Return [X, Y] of the center of cell containing provided text 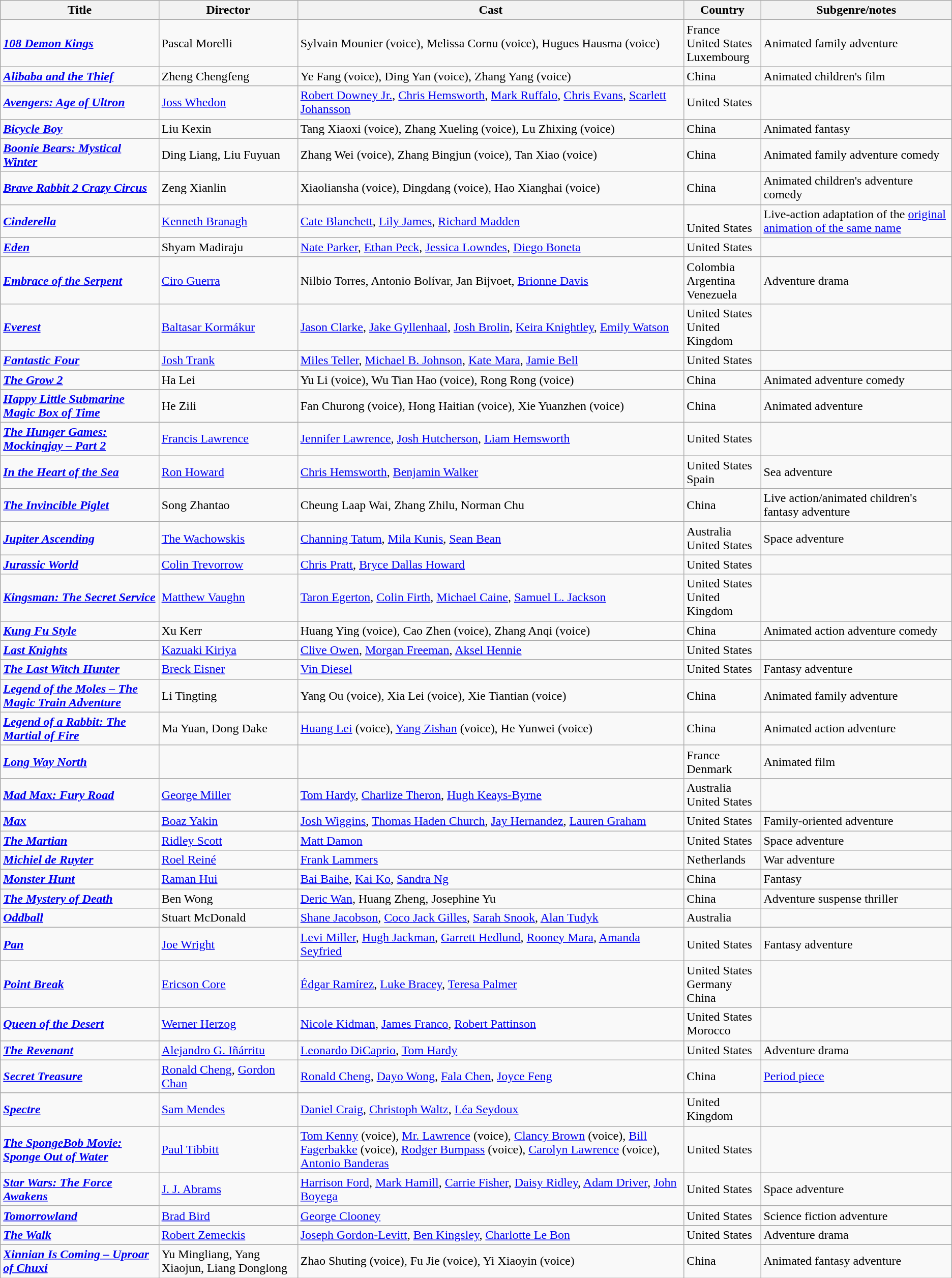
Xinnian Is Coming – Uproar of Chuxi [79, 1261]
Robert Downey Jr., Chris Hemsworth, Mark Ruffalo, Chris Evans, Scarlett Johansson [491, 103]
Cinderella [79, 221]
Brave Rabbit 2 Crazy Circus [79, 188]
Édgar Ramírez, Luke Bracey, Teresa Palmer [491, 984]
Alejandro G. Iñárritu [228, 1050]
Zhang Wei (voice), Zhang Bingjun (voice), Tan Xiao (voice) [491, 155]
Animated adventure [856, 406]
Title [79, 10]
Yu Li (voice), Wu Tian Hao (voice), Rong Rong (voice) [491, 380]
Ericson Core [228, 984]
Family-oriented adventure [856, 821]
George Miller [228, 794]
Australia [722, 918]
Cheung Laap Wai, Zhang Zhilu, Norman Chu [491, 506]
Jason Clarke, Jake Gyllenhaal, Josh Brolin, Keira Knightley, Emily Watson [491, 327]
Sylvain Mounier (voice), Melissa Cornu (voice), Hugues Hausma (voice) [491, 43]
Animated action adventure comedy [856, 631]
Boaz Yakin [228, 821]
Stuart McDonald [228, 918]
Roel Reiné [228, 860]
Francis Lawrence [228, 439]
Subgenre/notes [856, 10]
Clive Owen, Morgan Freeman, Aksel Hennie [491, 650]
Daniel Craig, Christoph Waltz, Léa Seydoux [491, 1110]
Kazuaki Kiriya [228, 650]
Director [228, 10]
Country [722, 10]
Animated adventure comedy [856, 380]
Xiaoliansha (voice), Dingdang (voice), Hao Xianghai (voice) [491, 188]
Ron Howard [228, 472]
Point Break [79, 984]
Ding Liang, Liu Fuyuan [228, 155]
Joseph Gordon-Levitt, Ben Kingsley, Charlotte Le Bon [491, 1235]
The SpongeBob Movie: Sponge Out of Water [79, 1149]
Robert Zemeckis [228, 1235]
Zhao Shuting (voice), Fu Jie (voice), Yi Xiaoyin (voice) [491, 1261]
He Zili [228, 406]
Matt Damon [491, 841]
Harrison Ford, Mark Hamill, Carrie Fisher, Daisy Ridley, Adam Driver, John Boyega [491, 1189]
ColombiaArgentinaVenezuela [722, 280]
Live-action adaptation of the original animation of the same name [856, 221]
Bai Baihe, Kai Ko, Sandra Ng [491, 879]
Fantasy [856, 879]
Spectre [79, 1110]
Ronald Cheng, Gordon Chan [228, 1076]
Jurassic World [79, 564]
Happy Little Submarine Magic Box of Time [79, 406]
Live action/animated children's fantasy adventure [856, 506]
Huang Ying (voice), Cao Zhen (voice), Zhang Anqi (voice) [491, 631]
The Hunger Games: Mockingjay – Part 2 [79, 439]
Period piece [856, 1076]
Yu Mingliang, Yang Xiaojun, Liang Donglong [228, 1261]
Queen of the Desert [79, 1024]
Animated family adventure comedy [856, 155]
Huang Lei (voice), Yang Zishan (voice), He Yunwei (voice) [491, 728]
Breck Eisner [228, 669]
Cate Blanchett, Lily James, Richard Madden [491, 221]
Pan [79, 944]
Chris Hemsworth, Benjamin Walker [491, 472]
Song Zhantao [228, 506]
Last Knights [79, 650]
Legend of a Rabbit: The Martial of Fire [79, 728]
Shyam Madiraju [228, 247]
Nilbio Torres, Antonio Bolívar, Jan Bijvoet, Brionne Davis [491, 280]
Animated fantasy adventure [856, 1261]
Ridley Scott [228, 841]
Michiel de Ruyter [79, 860]
Joe Wright [228, 944]
Fantastic Four [79, 360]
Josh Trank [228, 360]
Embrace of the Serpent [79, 280]
Eden [79, 247]
Chris Pratt, Bryce Dallas Howard [491, 564]
Animated action adventure [856, 728]
Ronald Cheng, Dayo Wong, Fala Chen, Joyce Feng [491, 1076]
Raman Hui [228, 879]
Animated children's adventure comedy [856, 188]
Animated children's film [856, 76]
Ciro Guerra [228, 280]
The Invincible Piglet [79, 506]
The Wachowskis [228, 538]
War adventure [856, 860]
Monster Hunt [79, 879]
Sam Mendes [228, 1110]
Vin Diesel [491, 669]
Yang Ou (voice), Xia Lei (voice), Xie Tiantian (voice) [491, 696]
Leonardo DiCaprio, Tom Hardy [491, 1050]
Li Tingting [228, 696]
The Grow 2 [79, 380]
Animated film [856, 762]
Sea adventure [856, 472]
Josh Wiggins, Thomas Haden Church, Jay Hernandez, Lauren Graham [491, 821]
Legend of the Moles – The Magic Train Adventure [79, 696]
Nate Parker, Ethan Peck, Jessica Lowndes, Diego Boneta [491, 247]
The Last Witch Hunter [79, 669]
Jupiter Ascending [79, 538]
Alibaba and the Thief [79, 76]
Deric Wan, Huang Zheng, Josephine Yu [491, 899]
108 Demon Kings [79, 43]
Science fiction adventure [856, 1215]
Zheng Chengfeng [228, 76]
The Martian [79, 841]
Pascal Morelli [228, 43]
J. J. Abrams [228, 1189]
Paul Tibbitt [228, 1149]
Fan Churong (voice), Hong Haitian (voice), Xie Yuanzhen (voice) [491, 406]
Ben Wong [228, 899]
Channing Tatum, Mila Kunis, Sean Bean [491, 538]
Xu Kerr [228, 631]
Long Way North [79, 762]
Tom Hardy, Charlize Theron, Hugh Keays-Byrne [491, 794]
Oddball [79, 918]
Kingsman: The Secret Service [79, 598]
Cast [491, 10]
Levi Miller, Hugh Jackman, Garrett Hedlund, Rooney Mara, Amanda Seyfried [491, 944]
Jennifer Lawrence, Josh Hutcherson, Liam Hemsworth [491, 439]
The Mystery of Death [79, 899]
Brad Bird [228, 1215]
FranceDenmark [722, 762]
Taron Egerton, Colin Firth, Michael Caine, Samuel L. Jackson [491, 598]
Nicole Kidman, James Franco, Robert Pattinson [491, 1024]
The Walk [79, 1235]
Star Wars: The Force Awakens [79, 1189]
Kenneth Branagh [228, 221]
Max [79, 821]
The Revenant [79, 1050]
Colin Trevorrow [228, 564]
Kung Fu Style [79, 631]
Adventure suspense thriller [856, 899]
Everest [79, 327]
Ha Lei [228, 380]
Animated fantasy [856, 129]
United Kingdom [722, 1110]
Tang Xiaoxi (voice), Zhang Xueling (voice), Lu Zhixing (voice) [491, 129]
George Clooney [491, 1215]
Netherlands [722, 860]
Frank Lammers [491, 860]
United StatesGermanyChina [722, 984]
Bicycle Boy [79, 129]
Zeng Xianlin [228, 188]
Ye Fang (voice), Ding Yan (voice), Zhang Yang (voice) [491, 76]
United StatesSpain [722, 472]
United StatesMorocco [722, 1024]
FranceUnited StatesLuxembourg [722, 43]
Tomorrowland [79, 1215]
Ma Yuan, Dong Dake [228, 728]
Mad Max: Fury Road [79, 794]
Matthew Vaughn [228, 598]
Avengers: Age of Ultron [79, 103]
Shane Jacobson, Coco Jack Gilles, Sarah Snook, Alan Tudyk [491, 918]
Baltasar Kormákur [228, 327]
Secret Treasure [79, 1076]
Werner Herzog [228, 1024]
In the Heart of the Sea [79, 472]
Boonie Bears: Mystical Winter [79, 155]
Joss Whedon [228, 103]
Miles Teller, Michael B. Johnson, Kate Mara, Jamie Bell [491, 360]
Liu Kexin [228, 129]
